Return (x, y) of the center of cell containing provided text 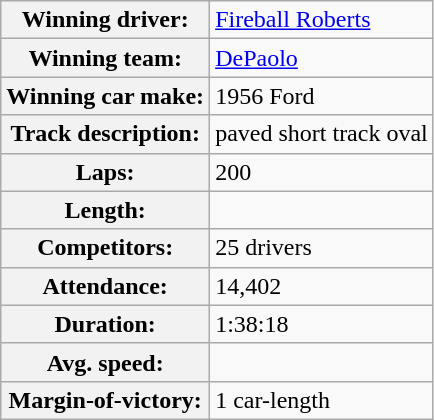
Winning team: (106, 58)
Attendance: (106, 286)
Winning car make: (106, 96)
1:38:18 (322, 324)
Margin-of-victory: (106, 400)
Competitors: (106, 248)
1956 Ford (322, 96)
paved short track oval (322, 134)
1 car-length (322, 400)
Length: (106, 210)
Track description: (106, 134)
Avg. speed: (106, 362)
Fireball Roberts (322, 20)
25 drivers (322, 248)
Laps: (106, 172)
Duration: (106, 324)
Winning driver: (106, 20)
DePaolo (322, 58)
14,402 (322, 286)
200 (322, 172)
